Extract the (X, Y) coordinate from the center of the cell holding the provided text.  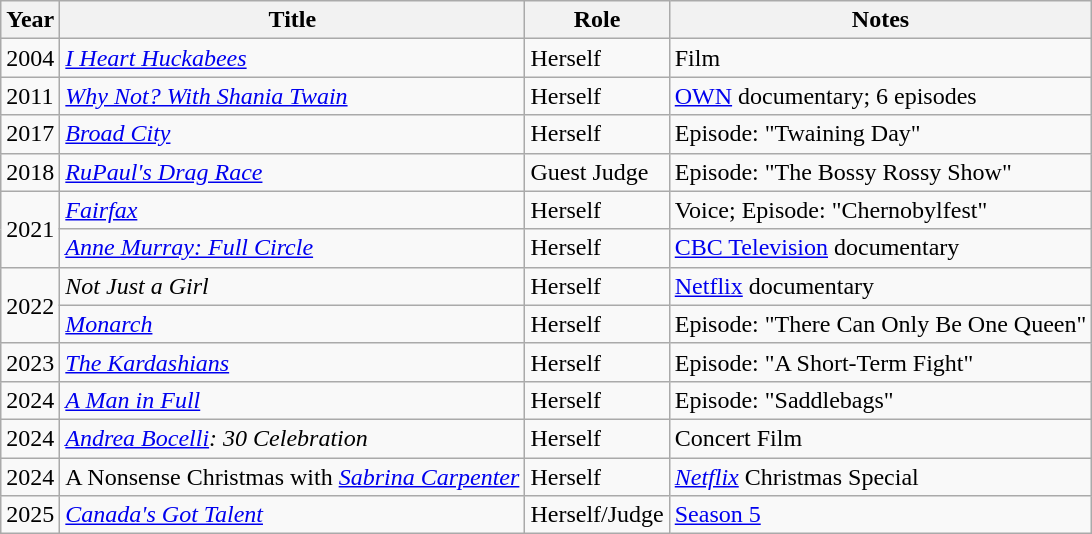
Notes (880, 20)
Not Just a Girl (292, 286)
OWN documentary; 6 episodes (880, 96)
Netflix Christmas Special (880, 477)
Broad City (292, 134)
2021 (30, 229)
Season 5 (880, 515)
2022 (30, 305)
Episode: "The Bossy Rossy Show" (880, 172)
2025 (30, 515)
Netflix documentary (880, 286)
Role (597, 20)
Episode: "Twaining Day" (880, 134)
2011 (30, 96)
Episode: "A Short-Term Fight" (880, 362)
A Man in Full (292, 400)
Voice; Episode: "Chernobylfest" (880, 210)
Fairfax (292, 210)
The Kardashians (292, 362)
2004 (30, 58)
2017 (30, 134)
A Nonsense Christmas with Sabrina Carpenter (292, 477)
Episode: "Saddlebags" (880, 400)
RuPaul's Drag Race (292, 172)
Monarch (292, 324)
Why Not? With Shania Twain (292, 96)
2023 (30, 362)
Guest Judge (597, 172)
I Heart Huckabees (292, 58)
Episode: "There Can Only Be One Queen" (880, 324)
Year (30, 20)
Concert Film (880, 438)
Anne Murray: Full Circle (292, 248)
CBC Television documentary (880, 248)
Andrea Bocelli: 30 Celebration (292, 438)
Canada's Got Talent (292, 515)
Title (292, 20)
Film (880, 58)
Herself/Judge (597, 515)
2018 (30, 172)
